Identify which cell holds the provided text, then report its [x, y] central coordinate. 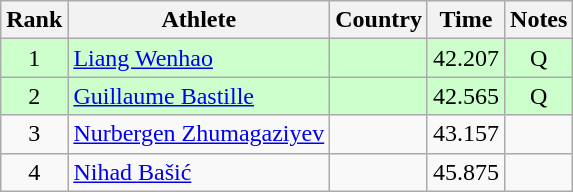
Nurbergen Zhumagaziyev [199, 134]
42.207 [466, 58]
Athlete [199, 20]
4 [34, 172]
Time [466, 20]
Liang Wenhao [199, 58]
Rank [34, 20]
Guillaume Bastille [199, 96]
43.157 [466, 134]
1 [34, 58]
Nihad Bašić [199, 172]
Notes [539, 20]
2 [34, 96]
Country [379, 20]
3 [34, 134]
45.875 [466, 172]
42.565 [466, 96]
